Find where the given text appears and provide that cell's center as (x, y) coordinate. 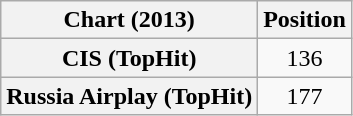
177 (305, 96)
136 (305, 58)
CIS (TopHit) (130, 58)
Russia Airplay (TopHit) (130, 96)
Position (305, 20)
Chart (2013) (130, 20)
